Scan for the cell matching the given text and deliver its [x, y] coordinate at center. 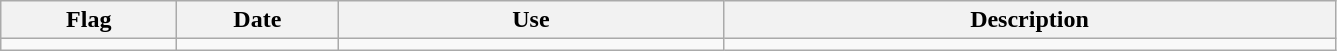
Flag [89, 20]
Description [1030, 20]
Date [258, 20]
Use [531, 20]
